Search for the cell housing the specified text and yield its (x, y) center coordinate. 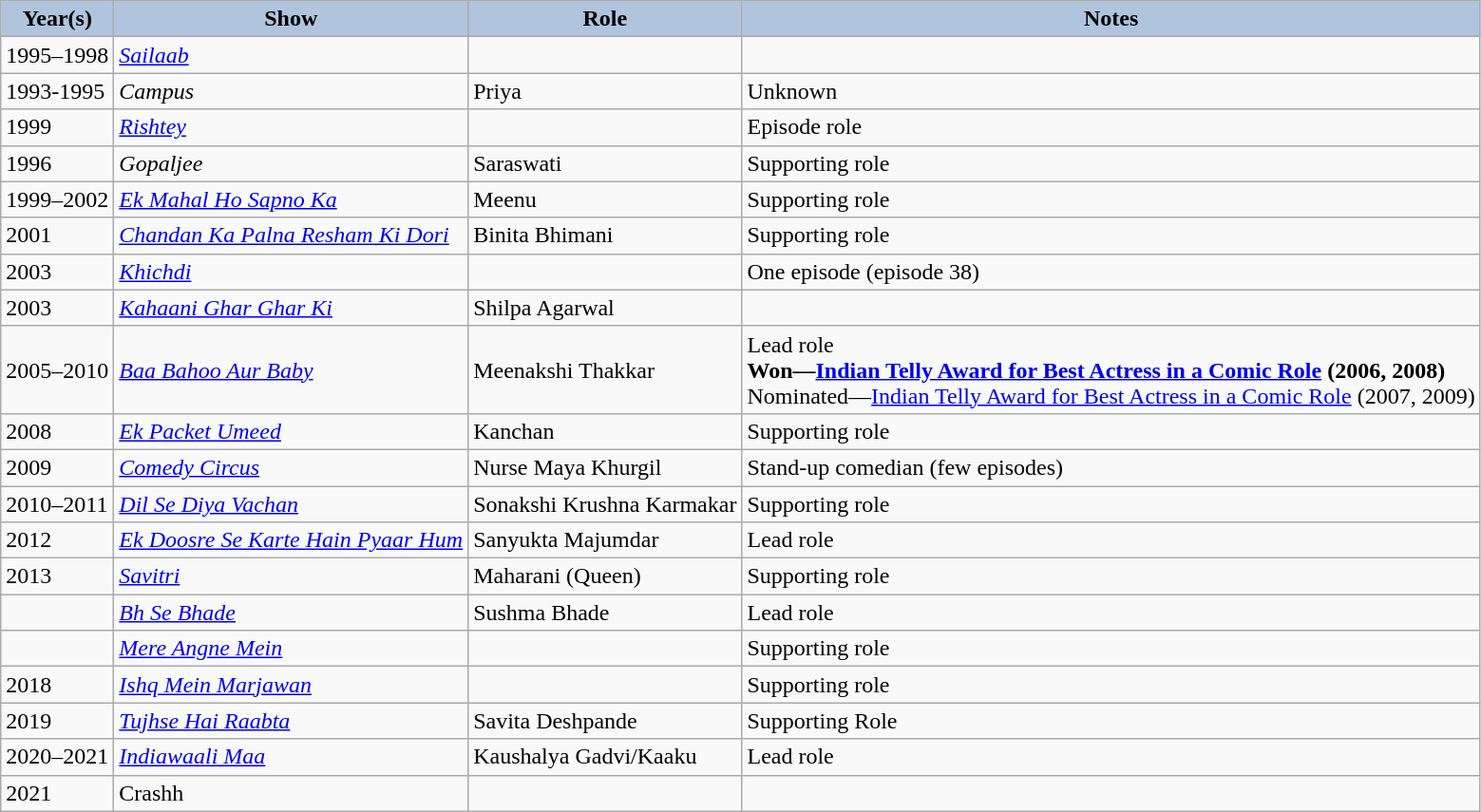
Gopaljee (291, 163)
Nurse Maya Khurgil (605, 467)
Episode role (1111, 127)
2005–2010 (57, 369)
Sushma Bhade (605, 613)
Saraswati (605, 163)
Sonakshi Krushna Karmakar (605, 504)
1993-1995 (57, 91)
Rishtey (291, 127)
Sanyukta Majumdar (605, 540)
Unknown (1111, 91)
2001 (57, 236)
Notes (1111, 19)
Ek Packet Umeed (291, 431)
Role (605, 19)
2019 (57, 721)
Year(s) (57, 19)
Bh Se Bhade (291, 613)
2021 (57, 793)
Chandan Ka Palna Resham Ki Dori (291, 236)
2020–2021 (57, 757)
Ek Doosre Se Karte Hain Pyaar Hum (291, 540)
Ishq Mein Marjawan (291, 685)
One episode (episode 38) (1111, 272)
Mere Angne Mein (291, 649)
2008 (57, 431)
Crashh (291, 793)
1999 (57, 127)
Binita Bhimani (605, 236)
Meenakshi Thakkar (605, 369)
Ek Mahal Ho Sapno Ka (291, 199)
1995–1998 (57, 55)
Stand-up comedian (few episodes) (1111, 467)
Sailaab (291, 55)
1999–2002 (57, 199)
Meenu (605, 199)
Baa Bahoo Aur Baby (291, 369)
Savita Deshpande (605, 721)
Campus (291, 91)
Kaushalya Gadvi/Kaaku (605, 757)
Maharani (Queen) (605, 576)
1996 (57, 163)
Kanchan (605, 431)
Show (291, 19)
Priya (605, 91)
2010–2011 (57, 504)
Savitri (291, 576)
Comedy Circus (291, 467)
Tujhse Hai Raabta (291, 721)
2013 (57, 576)
Supporting Role (1111, 721)
2009 (57, 467)
Khichdi (291, 272)
Shilpa Agarwal (605, 308)
Dil Se Diya Vachan (291, 504)
2018 (57, 685)
2012 (57, 540)
Indiawaali Maa (291, 757)
Kahaani Ghar Ghar Ki (291, 308)
